Return the [X, Y] coordinate for the center point of the cell that contains the specified text.  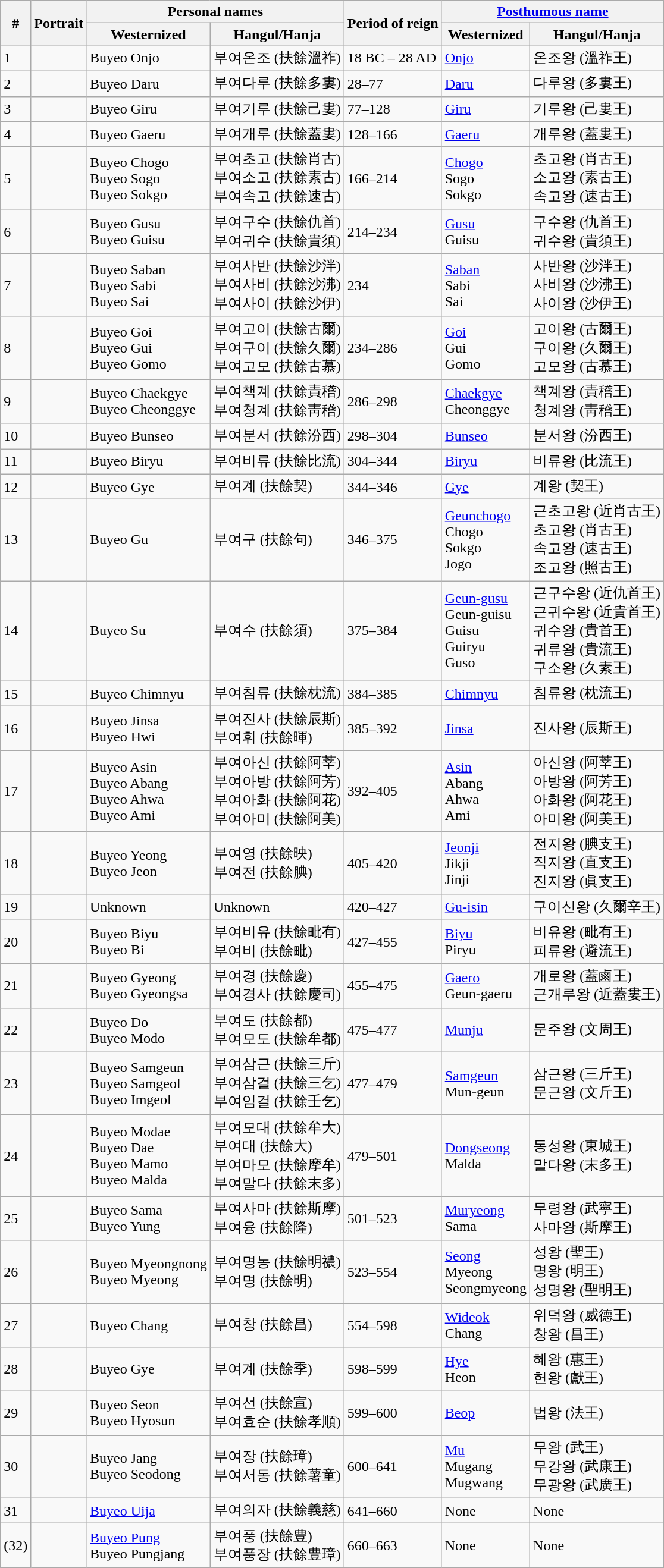
Buyeo Onjo [148, 58]
523–554 [393, 1272]
부여아신 (扶餘阿莘)부여아방 (扶餘阿芳)부여아화 (扶餘阿花)부여아미 (扶餘阿美) [277, 791]
Buyeo MyeongnongBuyeo Myeong [148, 1272]
무왕 (武王)무강왕 (武康王)무광왕 (武廣王) [597, 1467]
19 [15, 907]
660–663 [393, 1545]
479–501 [393, 1156]
385–392 [393, 728]
부여비류 (扶餘比流) [277, 461]
부여침류 (扶餘枕流) [277, 693]
Buyeo ModaeBuyeo DaeBuyeo MamoBuyeo Malda [148, 1156]
477–479 [393, 1083]
Buyeo ChogoBuyeo SogoBuyeo Sokgo [148, 178]
18 [15, 863]
6 [15, 232]
성왕 (聖王)명왕 (明王)성명왕 (聖明王) [597, 1272]
5 [15, 178]
계왕 (契王) [597, 486]
501–523 [393, 1218]
24 [15, 1156]
18 BC – 28 AD [393, 58]
26 [15, 1272]
475–477 [393, 1030]
AsinAbangAhwaAmi [486, 791]
Gye [486, 486]
298–304 [393, 436]
420–427 [393, 907]
위덕왕 (威德王)창왕 (昌王) [597, 1325]
9 [15, 401]
12 [15, 486]
Buyeo Uija [148, 1510]
384–385 [393, 693]
GeunchogoChogoSokgoJogo [486, 540]
Buyeo PungBuyeo Pungjang [148, 1545]
혜왕 (惠王)헌왕 (獻王) [597, 1369]
부여수 (扶餘須) [277, 631]
근구수왕 (近仇首王)근귀수왕 (近貴首王)귀수왕 (貴首王)귀류왕 (貴流王)구소왕 (久素王) [597, 631]
Geun-gusuGeun-guisuGuisuGuiryuGuso [486, 631]
부여비유 (扶餘毗有)부여비 (扶餘毗) [277, 942]
21 [15, 986]
부여삼근 (扶餘三斤)부여삼걸 (扶餘三乞)부여임걸 (扶餘壬乞) [277, 1083]
SabanSabiSai [486, 285]
# [15, 23]
부여초고 (扶餘肖古)부여소고 (扶餘素古)부여속고 (扶餘速古) [277, 178]
77–128 [393, 109]
ChogoSogoSokgo [486, 178]
Buyeo Su [148, 631]
28 [15, 1369]
Buyeo Gaeru [148, 134]
부여영 (扶餘映)부여전 (扶餘腆) [277, 863]
31 [15, 1510]
분서왕 (汾西王) [597, 436]
전지왕 (腆支王)직지왕 (直支王)진지왕 (眞支王) [597, 863]
Buyeo BiyuBuyeo Bi [148, 942]
JeonjiJikjiJinji [486, 863]
Buyeo SabanBuyeo SabiBuyeo Sai [148, 285]
부여사반 (扶餘沙泮)부여사비 (扶餘沙沸)부여사이 (扶餘沙伊) [277, 285]
SamgeunMun-geun [486, 1083]
8 [15, 348]
고이왕 (古爾王)구이왕 (久爾王)고모왕 (古慕王) [597, 348]
11 [15, 461]
Buyeo AsinBuyeo AbangBuyeo AhwaBuyeo Ami [148, 791]
Buyeo Chang [148, 1325]
16 [15, 728]
삼근왕 (三斤王)문근왕 (文斤王) [597, 1083]
근초고왕 (近肖古王)초고왕 (肖古王)속고왕 (速古王)조고왕 (照古王) [597, 540]
온조왕 (溫祚王) [597, 58]
Buyeo JangBuyeo Seodong [148, 1467]
600–641 [393, 1467]
405–420 [393, 863]
기루왕 (己婁王) [597, 109]
1 [15, 58]
4 [15, 134]
Buyeo ChaekgyeBuyeo Cheonggye [148, 401]
부여모대 (扶餘牟大)부여대 (扶餘大)부여마모 (扶餘摩牟)부여말다 (扶餘末多) [277, 1156]
15 [15, 693]
Buyeo Chimnyu [148, 693]
Buyeo YeongBuyeo Jeon [148, 863]
초고왕 (肖古王)소고왕 (素古王)속고왕 (速古王) [597, 178]
침류왕 (枕流王) [597, 693]
Personal names [215, 12]
부여풍 (扶餘豊)부여풍장 (扶餘豊璋) [277, 1545]
29 [15, 1413]
641–660 [393, 1510]
구이신왕 (久爾辛王) [597, 907]
14 [15, 631]
598–599 [393, 1369]
234–286 [393, 348]
286–298 [393, 401]
Buyeo Giru [148, 109]
부여진사 (扶餘辰斯)부여휘 (扶餘暉) [277, 728]
392–405 [393, 791]
Giru [486, 109]
부여다루 (扶餘多婁) [277, 83]
Munju [486, 1030]
SeongMyeongSeongmyeong [486, 1272]
법왕 (法王) [597, 1413]
다루왕 (多婁王) [597, 83]
166–214 [393, 178]
Gaeru [486, 134]
Buyeo Gu [148, 540]
개루왕 (蓋婁王) [597, 134]
부여사마 (扶餘斯摩)부여융 (扶餘隆) [277, 1218]
부여선 (扶餘宣)부여효순 (扶餘孝順) [277, 1413]
Buyeo GusuBuyeo Guisu [148, 232]
Period of reign [393, 23]
부여책계 (扶餘責稽)부여청계 (扶餘靑稽) [277, 401]
13 [15, 540]
Bunseo [486, 436]
Gu-isin [486, 907]
554–598 [393, 1325]
Onjo [486, 58]
Beop [486, 1413]
346–375 [393, 540]
Portrait [59, 23]
25 [15, 1218]
동성왕 (東城王)말다왕 (末多王) [597, 1156]
부여분서 (扶餘汾西) [277, 436]
사반왕 (沙泮王)사비왕 (沙沸王)사이왕 (沙伊王) [597, 285]
부여계 (扶餘契) [277, 486]
진사왕 (辰斯王) [597, 728]
아신왕 (阿莘王)아방왕 (阿芳王)아화왕 (阿花王)아미왕 (阿美王) [597, 791]
Buyeo JinsaBuyeo Hwi [148, 728]
부여계 (扶餘季) [277, 1369]
27 [15, 1325]
부여도 (扶餘都)부여모도 (扶餘牟都) [277, 1030]
구수왕 (仇首王)귀수왕 (貴須王) [597, 232]
부여고이 (扶餘古爾)부여구이 (扶餘久爾)부여고모 (扶餘古慕) [277, 348]
Buyeo GyeongBuyeo Gyeongsa [148, 986]
128–166 [393, 134]
Buyeo GoiBuyeo GuiBuyeo Gomo [148, 348]
10 [15, 436]
비유왕 (毗有王)피류왕 (避流王) [597, 942]
Chimnyu [486, 693]
Buyeo SamgeunBuyeo SamgeolBuyeo Imgeol [148, 1083]
23 [15, 1083]
304–344 [393, 461]
375–384 [393, 631]
Buyeo Biryu [148, 461]
20 [15, 942]
Daru [486, 83]
30 [15, 1467]
Jinsa [486, 728]
Buyeo SeonBuyeo Hyosun [148, 1413]
부여온조 (扶餘溫祚) [277, 58]
Buyeo Bunseo [148, 436]
17 [15, 791]
22 [15, 1030]
Posthumous name [552, 12]
427–455 [393, 942]
부여구수 (扶餘仇首)부여귀수 (扶餘貴須) [277, 232]
부여기루 (扶餘己婁) [277, 109]
무령왕 (武寧王)사마왕 (斯摩王) [597, 1218]
책계왕 (責稽王)청계왕 (靑稽王) [597, 401]
Buyeo SamaBuyeo Yung [148, 1218]
234 [393, 285]
3 [15, 109]
부여구 (扶餘句) [277, 540]
28–77 [393, 83]
문주왕 (文周王) [597, 1030]
부여장 (扶餘璋)부여서동 (扶餘薯童) [277, 1467]
Buyeo Daru [148, 83]
Buyeo DoBuyeo Modo [148, 1030]
비류왕 (比流王) [597, 461]
MuMugangMugwang [486, 1467]
부여의자 (扶餘義慈) [277, 1510]
2 [15, 83]
MuryeongSama [486, 1218]
BiyuPiryu [486, 942]
WideokChang [486, 1325]
개로왕 (蓋鹵王)근개루왕 (近蓋婁王) [597, 986]
455–475 [393, 986]
DongseongMalda [486, 1156]
ChaekgyeCheonggye [486, 401]
214–234 [393, 232]
GoiGuiGomo [486, 348]
부여경 (扶餘慶)부여경사 (扶餘慶司) [277, 986]
GaeroGeun-gaeru [486, 986]
부여창 (扶餘昌) [277, 1325]
(32) [15, 1545]
Biryu [486, 461]
344–346 [393, 486]
7 [15, 285]
GusuGuisu [486, 232]
부여명농 (扶餘明禯)부여명 (扶餘明) [277, 1272]
599–600 [393, 1413]
부여개루 (扶餘蓋婁) [277, 134]
HyeHeon [486, 1369]
